Return the (x, y) coordinate for the center point of the cell that contains the specified text.  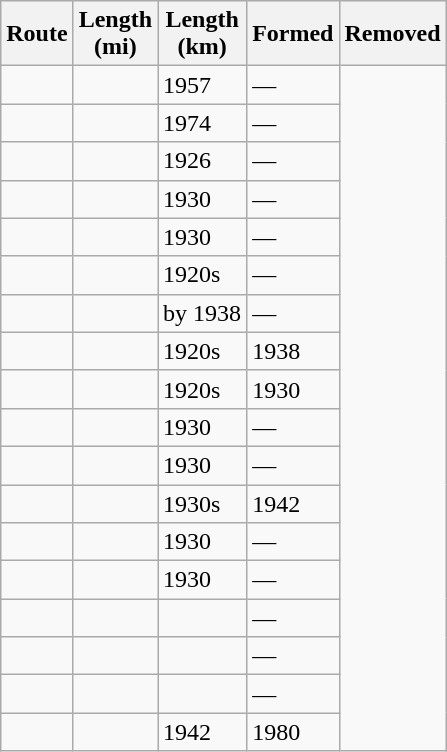
Length(mi) (115, 34)
Removed (392, 34)
1957 (202, 85)
Route (37, 34)
1930s (202, 503)
by 1938 (202, 313)
1974 (202, 123)
Formed (293, 34)
Length(km) (202, 34)
1980 (293, 732)
1938 (293, 351)
1926 (202, 161)
